From the cell containing the given text, extract its center point as [X, Y] coordinate. 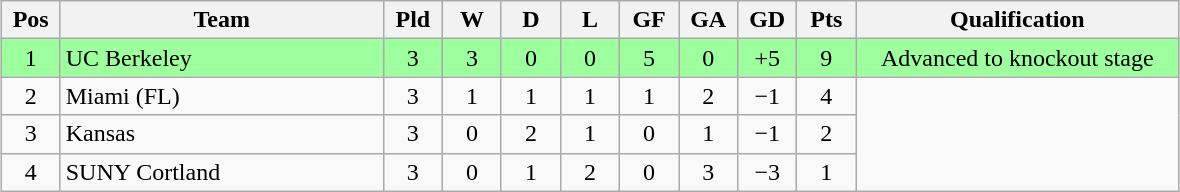
Team [222, 20]
GD [768, 20]
5 [650, 58]
SUNY Cortland [222, 172]
L [590, 20]
Qualification [1018, 20]
Pld [412, 20]
9 [826, 58]
D [530, 20]
UC Berkeley [222, 58]
Pos [30, 20]
W [472, 20]
Miami (FL) [222, 96]
GF [650, 20]
−3 [768, 172]
GA [708, 20]
Advanced to knockout stage [1018, 58]
+5 [768, 58]
Kansas [222, 134]
Pts [826, 20]
